Return [x, y] of the center of cell containing provided text 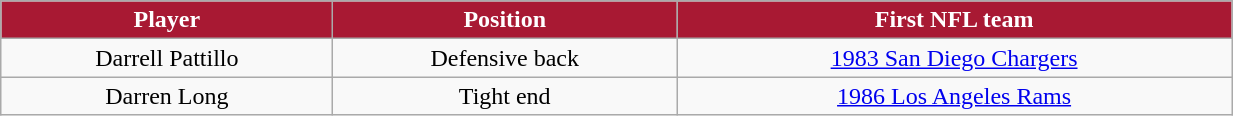
1983 San Diego Chargers [954, 58]
First NFL team [954, 20]
Darren Long [167, 96]
Defensive back [505, 58]
Player [167, 20]
Position [505, 20]
Darrell Pattillo [167, 58]
1986 Los Angeles Rams [954, 96]
Tight end [505, 96]
